Search for the cell housing the specified text and yield its [x, y] center coordinate. 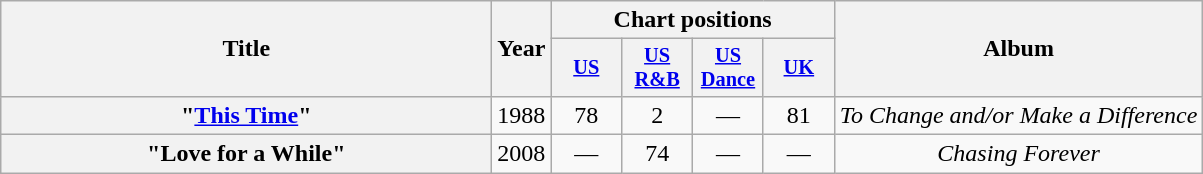
1988 [522, 115]
UK [798, 68]
Year [522, 49]
"This Time" [246, 115]
2 [658, 115]
74 [658, 154]
US R&B [658, 68]
Chasing Forever [1018, 154]
"Love for a While" [246, 154]
US [586, 68]
US Dance [728, 68]
78 [586, 115]
To Change and/or Make a Difference [1018, 115]
Title [246, 49]
Chart positions [692, 20]
Album [1018, 49]
81 [798, 115]
2008 [522, 154]
